Output the (x, y) coordinate of the center of the cell containing the given text.  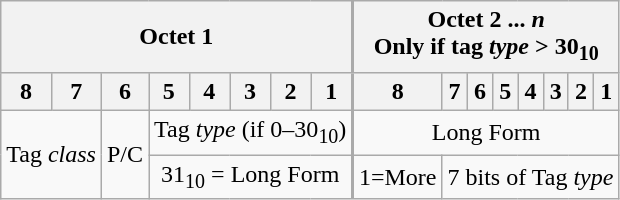
P/C (124, 154)
Tag class (52, 154)
7 bits of Tag type (530, 176)
Tag type (if 0–3010) (251, 132)
1=More (398, 176)
Octet 1 (177, 36)
Long Form (486, 132)
3110 = Long Form (251, 176)
Octet 2 ... nOnly if tag type > 3010 (486, 36)
